Capture the cell that displays the provided text and extract its (x, y) central coordinate. 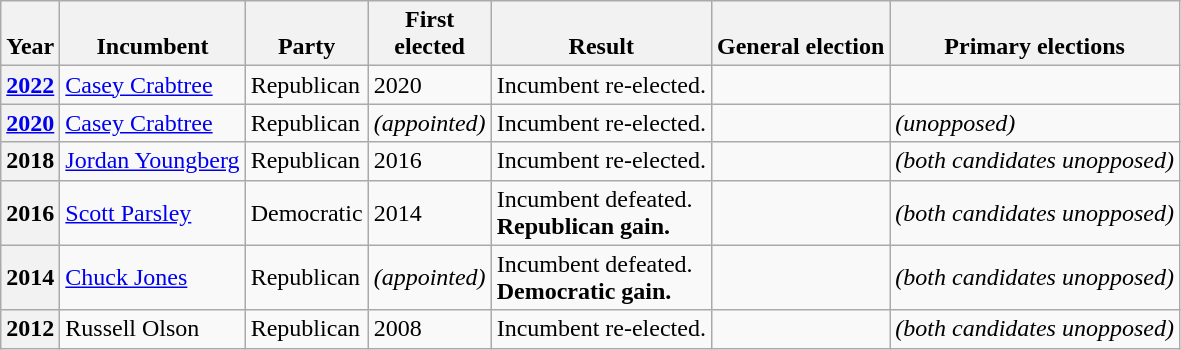
Primary elections (1035, 34)
2012 (30, 329)
Scott Parsley (152, 212)
General election (800, 34)
Party (306, 34)
2008 (430, 329)
Incumbent defeated.Republican gain. (601, 212)
Russell Olson (152, 329)
Year (30, 34)
Chuck Jones (152, 278)
Jordan Youngberg (152, 161)
2022 (30, 85)
(unopposed) (1035, 123)
Incumbent defeated.Democratic gain. (601, 278)
Firstelected (430, 34)
2018 (30, 161)
Result (601, 34)
Incumbent (152, 34)
Democratic (306, 212)
